Determine the [x, y] coordinate at the center of the cell enclosing the given text.  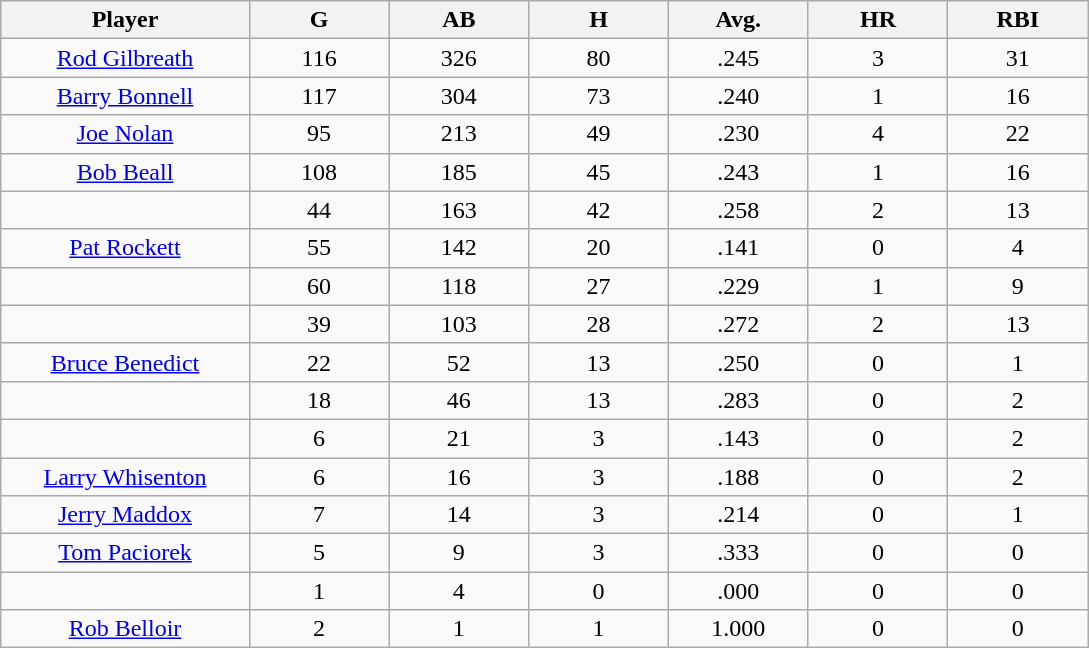
326 [459, 58]
5 [319, 553]
Rob Belloir [125, 629]
HR [878, 20]
28 [599, 324]
Pat Rockett [125, 248]
.214 [738, 515]
7 [319, 515]
14 [459, 515]
Bruce Benedict [125, 362]
Barry Bonnell [125, 96]
31 [1018, 58]
103 [459, 324]
Bob Beall [125, 172]
.245 [738, 58]
.188 [738, 477]
80 [599, 58]
.250 [738, 362]
H [599, 20]
Joe Nolan [125, 134]
18 [319, 400]
AB [459, 20]
Tom Paciorek [125, 553]
.229 [738, 286]
Jerry Maddox [125, 515]
Avg. [738, 20]
49 [599, 134]
.143 [738, 438]
142 [459, 248]
163 [459, 210]
20 [599, 248]
44 [319, 210]
.333 [738, 553]
Larry Whisenton [125, 477]
.243 [738, 172]
.283 [738, 400]
.230 [738, 134]
118 [459, 286]
42 [599, 210]
Player [125, 20]
39 [319, 324]
.272 [738, 324]
117 [319, 96]
.000 [738, 591]
52 [459, 362]
1.000 [738, 629]
185 [459, 172]
116 [319, 58]
21 [459, 438]
60 [319, 286]
108 [319, 172]
213 [459, 134]
304 [459, 96]
46 [459, 400]
95 [319, 134]
.240 [738, 96]
G [319, 20]
.141 [738, 248]
Rod Gilbreath [125, 58]
RBI [1018, 20]
.258 [738, 210]
55 [319, 248]
45 [599, 172]
27 [599, 286]
73 [599, 96]
